Identify which cell holds the provided text, then report its [x, y] central coordinate. 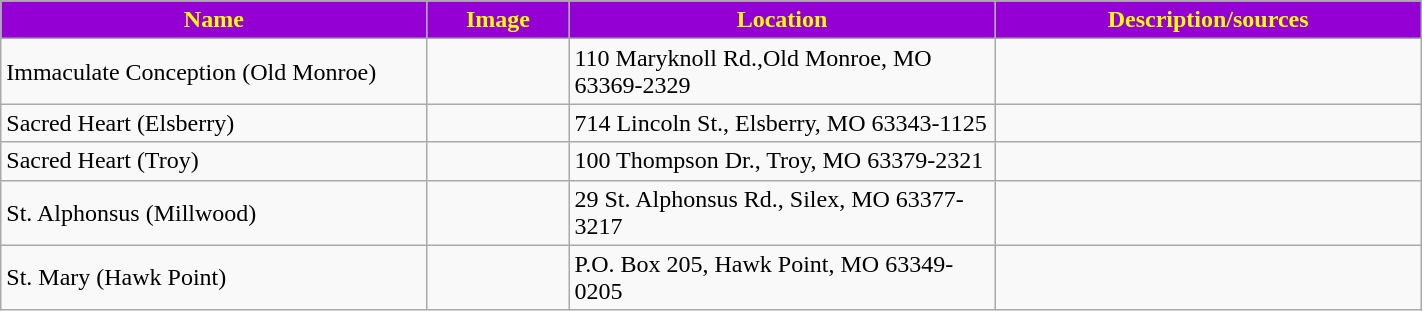
100 Thompson Dr., Troy, MO 63379-2321 [782, 161]
Immaculate Conception (Old Monroe) [214, 72]
Sacred Heart (Troy) [214, 161]
Image [498, 20]
Name [214, 20]
29 St. Alphonsus Rd., Silex, MO 63377-3217 [782, 212]
110 Maryknoll Rd.,Old Monroe, MO 63369-2329 [782, 72]
Sacred Heart (Elsberry) [214, 123]
Description/sources [1208, 20]
St. Mary (Hawk Point) [214, 278]
714 Lincoln St., Elsberry, MO 63343-1125 [782, 123]
Location [782, 20]
P.O. Box 205, Hawk Point, MO 63349-0205 [782, 278]
St. Alphonsus (Millwood) [214, 212]
